Identify which cell holds the provided text, then report its (x, y) central coordinate. 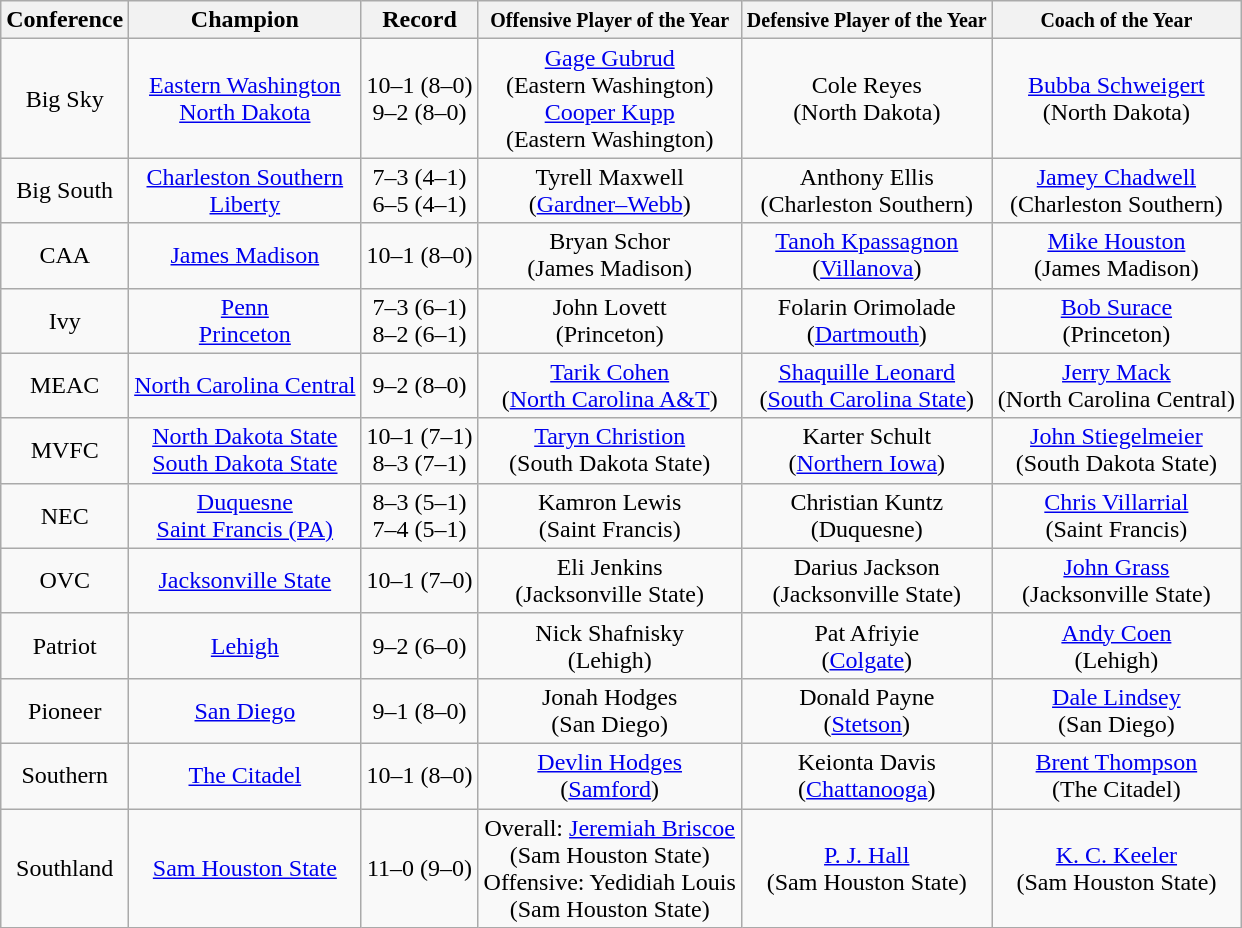
Karter Schult(Northern Iowa) (866, 450)
Tarik Cohen(North Carolina A&T) (610, 386)
Patriot (65, 646)
Jacksonville State (245, 580)
John Lovett(Princeton) (610, 320)
9–1 (8–0) (420, 710)
NEC (65, 516)
10–1 (7–0) (420, 580)
9–2 (8–0) (420, 386)
Lehigh (245, 646)
Bryan Schor(James Madison) (610, 256)
John Stiegelmeier(South Dakota State) (1116, 450)
Mike Houston(James Madison) (1116, 256)
7–3 (4–1)6–5 (4–1) (420, 190)
The Citadel (245, 776)
John Grass(Jacksonville State) (1116, 580)
OVC (65, 580)
Offensive Player of the Year (610, 20)
10–1 (8–0)9–2 (8–0) (420, 98)
North Carolina Central (245, 386)
CAA (65, 256)
K. C. Keeler(Sam Houston State) (1116, 868)
Conference (65, 20)
Devlin Hodges(Samford) (610, 776)
11–0 (9–0) (420, 868)
MEAC (65, 386)
Record (420, 20)
Overall: Jeremiah Briscoe(Sam Houston State)Offensive: Yedidiah Louis(Sam Houston State) (610, 868)
Kamron Lewis(Saint Francis) (610, 516)
MVFC (65, 450)
Andy Coen(Lehigh) (1116, 646)
San Diego (245, 710)
Big South (65, 190)
PennPrinceton (245, 320)
Coach of the Year (1116, 20)
Southland (65, 868)
Eastern WashingtonNorth Dakota (245, 98)
Nick Shafnisky(Lehigh) (610, 646)
Tanoh Kpassagnon(Villanova) (866, 256)
Keionta Davis(Chattanooga) (866, 776)
Cole Reyes(North Dakota) (866, 98)
8–3 (5–1)7–4 (5–1) (420, 516)
Christian Kuntz(Duquesne) (866, 516)
Chris Villarrial(Saint Francis) (1116, 516)
9–2 (6–0) (420, 646)
DuquesneSaint Francis (PA) (245, 516)
Taryn Christion(South Dakota State) (610, 450)
Ivy (65, 320)
Jerry Mack(North Carolina Central) (1116, 386)
Pat Afriyie(Colgate) (866, 646)
Anthony Ellis(Charleston Southern) (866, 190)
North Dakota StateSouth Dakota State (245, 450)
Big Sky (65, 98)
10–1 (7–1)8–3 (7–1) (420, 450)
Bubba Schweigert(North Dakota) (1116, 98)
P. J. Hall(Sam Houston State) (866, 868)
Jonah Hodges(San Diego) (610, 710)
Darius Jackson(Jacksonville State) (866, 580)
Shaquille Leonard(South Carolina State) (866, 386)
Tyrell Maxwell(Gardner–Webb) (610, 190)
Brent Thompson(The Citadel) (1116, 776)
Sam Houston State (245, 868)
Pioneer (65, 710)
Defensive Player of the Year (866, 20)
Eli Jenkins(Jacksonville State) (610, 580)
Folarin Orimolade(Dartmouth) (866, 320)
Bob Surace(Princeton) (1116, 320)
Donald Payne(Stetson) (866, 710)
7–3 (6–1)8–2 (6–1) (420, 320)
Champion (245, 20)
Charleston SouthernLiberty (245, 190)
Dale Lindsey(San Diego) (1116, 710)
Gage Gubrud(Eastern Washington)Cooper Kupp(Eastern Washington) (610, 98)
Jamey Chadwell(Charleston Southern) (1116, 190)
James Madison (245, 256)
Southern (65, 776)
